Pinpoint the cell where the given text exists, returning its (X, Y) midpoint coordinate. 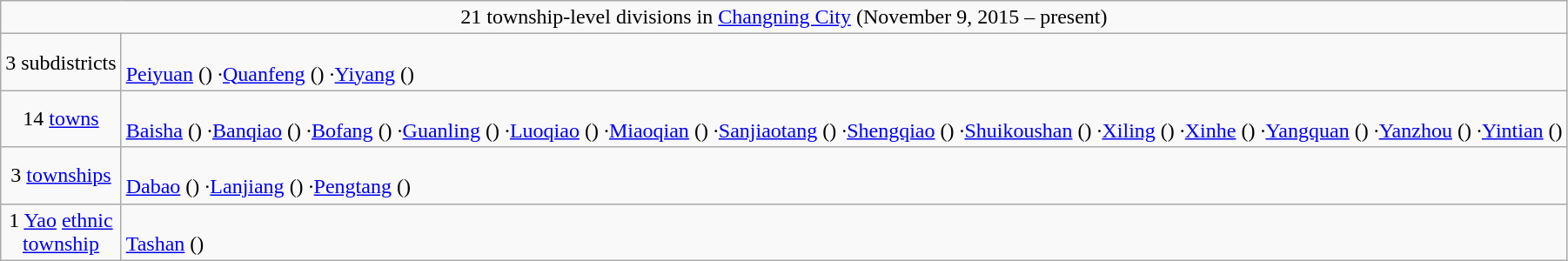
21 township-level divisions in Changning City (November 9, 2015 – present) (784, 17)
3 subdistricts (61, 63)
Dabao () ·Lanjiang () ·Pengtang () (844, 176)
14 towns (61, 118)
1 Yao ethnic township (61, 231)
3 townships (61, 176)
Tashan () (844, 231)
Peiyuan () ·Quanfeng () ·Yiyang () (844, 63)
